Return the [X, Y] coordinate for the center point of the cell that contains the specified text.  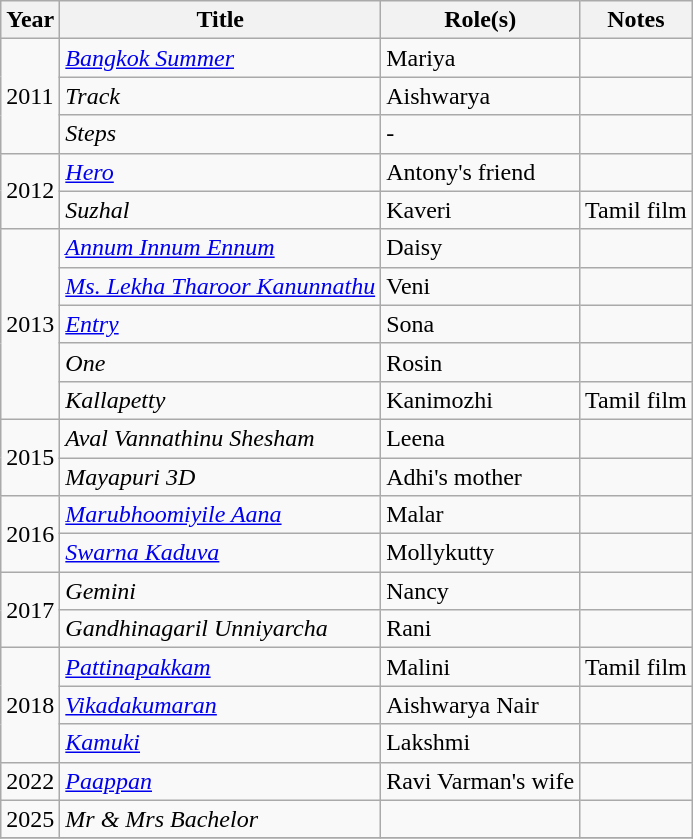
Mayapuri 3D [220, 477]
Mr & Mrs Bachelor [220, 819]
Pattinapakkam [220, 667]
Antony's friend [480, 172]
One [220, 362]
Rosin [480, 362]
Entry [220, 324]
Lakshmi [480, 743]
2011 [30, 96]
Kallapetty [220, 400]
2013 [30, 324]
Kanimozhi [480, 400]
Paappan [220, 781]
- [480, 134]
2016 [30, 534]
Role(s) [480, 20]
Gandhinagaril Unniyarcha [220, 629]
Ms. Lekha Tharoor Kanunnathu [220, 286]
Suzhal [220, 210]
Veni [480, 286]
Rani [480, 629]
Year [30, 20]
Swarna Kaduva [220, 553]
Hero [220, 172]
Daisy [480, 248]
Gemini [220, 591]
Track [220, 96]
Title [220, 20]
Bangkok Summer [220, 58]
Aishwarya [480, 96]
Sona [480, 324]
Malar [480, 515]
2025 [30, 819]
Steps [220, 134]
Nancy [480, 591]
2017 [30, 610]
Kamuki [220, 743]
Marubhoomiyile Aana [220, 515]
Annum Innum Ennum [220, 248]
Kaveri [480, 210]
2022 [30, 781]
Mollykutty [480, 553]
2015 [30, 457]
Ravi Varman's wife [480, 781]
Notes [636, 20]
Adhi's mother [480, 477]
Aval Vannathinu Shesham [220, 438]
Vikadakumaran [220, 705]
2012 [30, 191]
2018 [30, 705]
Leena [480, 438]
Aishwarya Nair [480, 705]
Malini [480, 667]
Mariya [480, 58]
